Extract the (X, Y) coordinate from the center of the cell holding the provided text.  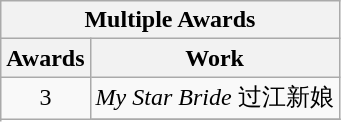
3 (46, 98)
Awards (46, 58)
Multiple Awards (170, 20)
Work (214, 58)
My Star Bride 过江新娘 (214, 98)
